Output the [x, y] coordinate of the center of the cell containing the given text.  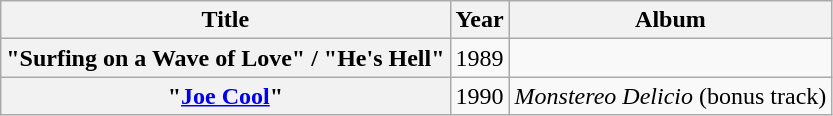
1990 [480, 96]
Year [480, 20]
Monstereo Delicio (bonus track) [670, 96]
"Joe Cool" [226, 96]
1989 [480, 58]
"Surfing on a Wave of Love" / "He's Hell" [226, 58]
Title [226, 20]
Album [670, 20]
